Scan for the cell matching the given text and deliver its [x, y] coordinate at center. 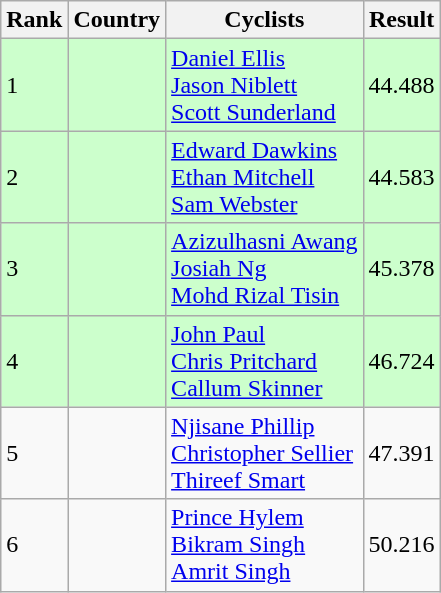
47.391 [402, 453]
Prince HylemBikram SinghAmrit Singh [264, 545]
44.583 [402, 177]
Rank [34, 20]
Njisane PhillipChristopher SellierThireef Smart [264, 453]
John PaulChris PritchardCallum Skinner [264, 361]
6 [34, 545]
Azizulhasni AwangJosiah NgMohd Rizal Tisin [264, 269]
45.378 [402, 269]
44.488 [402, 85]
5 [34, 453]
Result [402, 20]
46.724 [402, 361]
3 [34, 269]
Cyclists [264, 20]
Country [117, 20]
Edward DawkinsEthan MitchellSam Webster [264, 177]
4 [34, 361]
Daniel EllisJason NiblettScott Sunderland [264, 85]
50.216 [402, 545]
2 [34, 177]
1 [34, 85]
